Extract the [x, y] coordinate from the center of the cell holding the provided text.  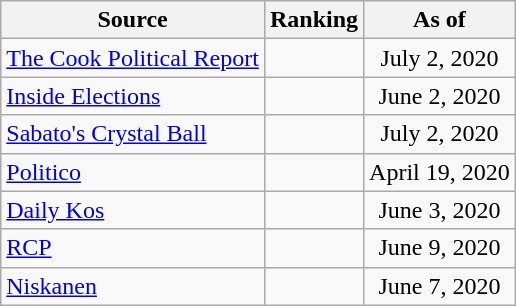
June 3, 2020 [440, 210]
Source [133, 20]
June 7, 2020 [440, 286]
Politico [133, 172]
Niskanen [133, 286]
RCP [133, 248]
The Cook Political Report [133, 58]
June 9, 2020 [440, 248]
Sabato's Crystal Ball [133, 134]
Inside Elections [133, 96]
April 19, 2020 [440, 172]
Daily Kos [133, 210]
June 2, 2020 [440, 96]
As of [440, 20]
Ranking [314, 20]
